Return the [x, y] coordinate for the center point of the cell that contains the specified text.  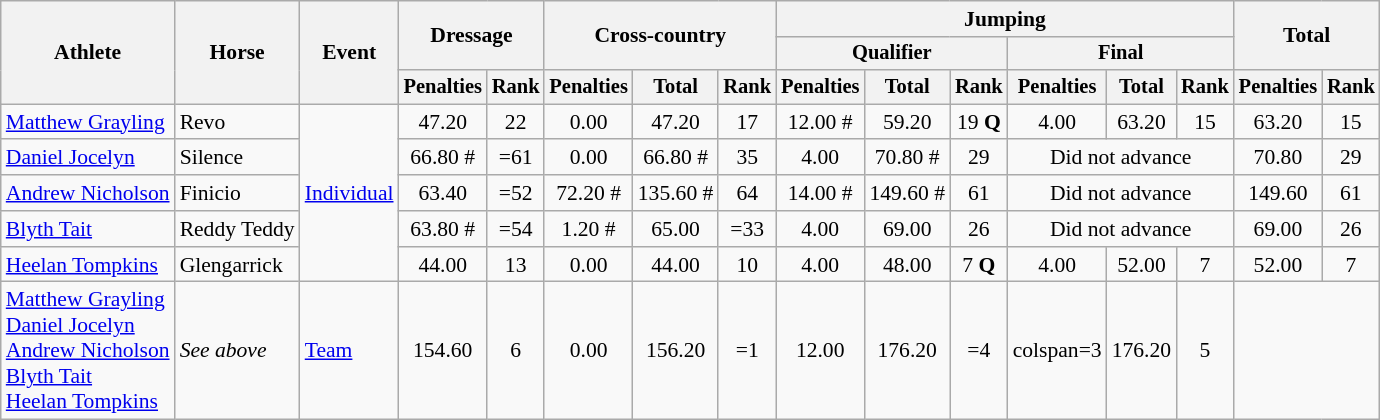
63.40 [443, 193]
Athlete [88, 52]
65.00 [676, 229]
colspan=3 [1058, 351]
Final [1121, 54]
Daniel Jocelyn [88, 158]
5 [1205, 351]
Reddy Teddy [238, 229]
Revo [238, 122]
Matthew GraylingDaniel JocelynAndrew NicholsonBlyth TaitHeelan Tompkins [88, 351]
Andrew Nicholson [88, 193]
149.60 # [907, 193]
154.60 [443, 351]
12.00 [820, 351]
10 [747, 265]
35 [747, 158]
Individual [350, 193]
Heelan Tompkins [88, 265]
1.20 # [588, 229]
Horse [238, 52]
=52 [516, 193]
Cross-country [660, 36]
Dressage [472, 36]
135.60 # [676, 193]
See above [238, 351]
64 [747, 193]
=61 [516, 158]
59.20 [907, 122]
=33 [747, 229]
Qualifier [892, 54]
Blyth Tait [88, 229]
19 Q [979, 122]
156.20 [676, 351]
12.00 # [820, 122]
Glengarrick [238, 265]
7 Q [979, 265]
Team [350, 351]
22 [516, 122]
70.80 [1278, 158]
70.80 # [907, 158]
Finicio [238, 193]
149.60 [1278, 193]
=4 [979, 351]
6 [516, 351]
72.20 # [588, 193]
Matthew Grayling [88, 122]
13 [516, 265]
=1 [747, 351]
Event [350, 52]
Silence [238, 158]
Jumping [1005, 19]
63.80 # [443, 229]
48.00 [907, 265]
=54 [516, 229]
17 [747, 122]
14.00 # [820, 193]
